Scan for the cell matching the given text and deliver its (X, Y) coordinate at center. 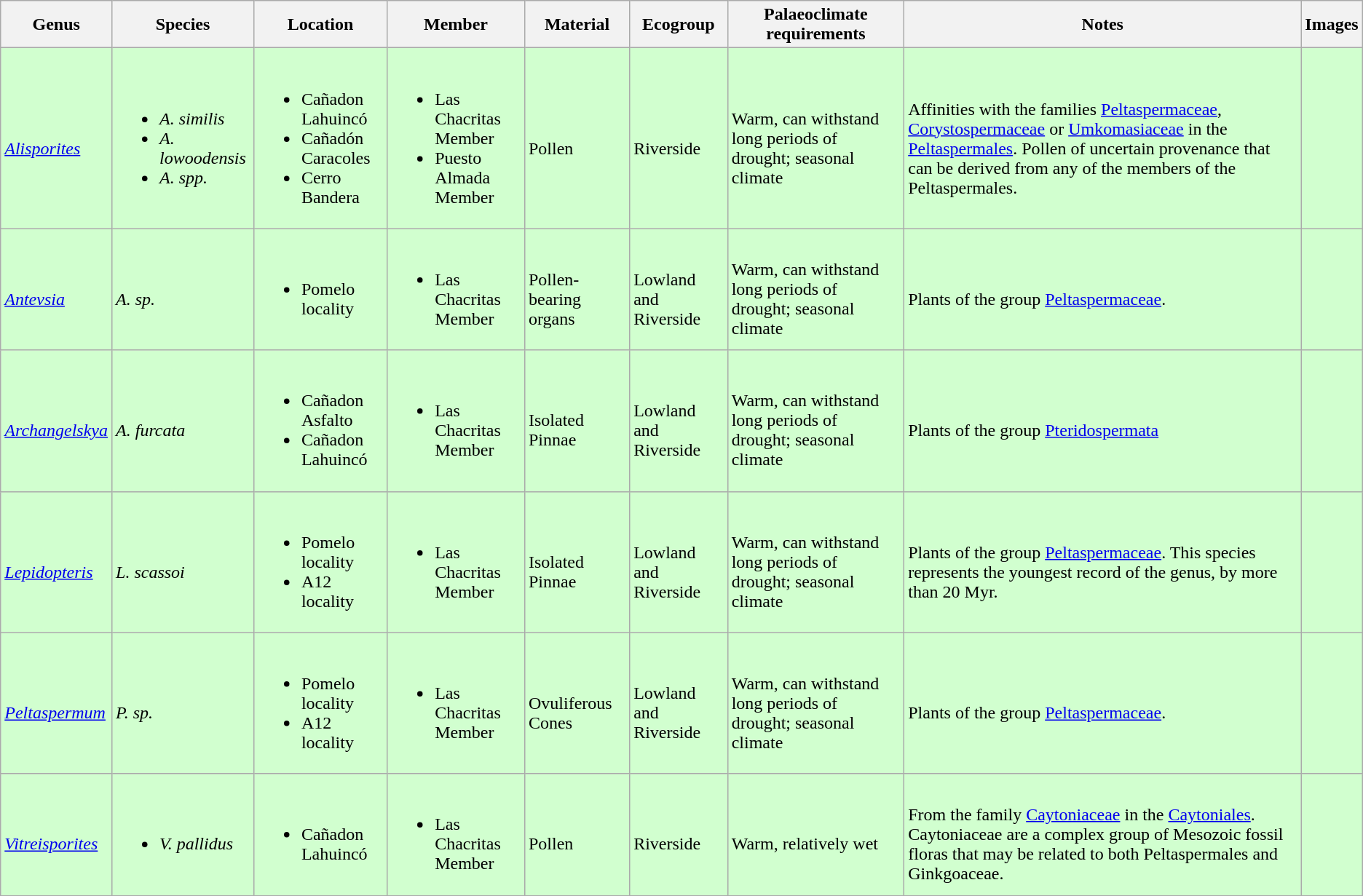
Pollen-bearing organs (577, 290)
L. scassoi (183, 562)
Pomelo locality (320, 290)
Palaeoclimate requirements (815, 25)
Las Chacritas MemberPuesto Almada Member (456, 138)
A. sp. (183, 290)
Alisporites (57, 138)
Cañadon Lahuincó (320, 834)
Ovuliferous Cones (577, 703)
Lepidopteris (57, 562)
Archangelskya (57, 421)
Ecogroup (679, 25)
P. sp. (183, 703)
Notes (1102, 25)
A. furcata (183, 421)
V. pallidus (183, 834)
A. similisA. lowoodensisA. spp. (183, 138)
Member (456, 25)
Genus (57, 25)
Species (183, 25)
Vitreisporites (57, 834)
Peltaspermum (57, 703)
Location (320, 25)
Plants of the group Pteridospermata (1102, 421)
Plants of the group Peltaspermaceae. This species represents the youngest record of the genus, by more than 20 Myr. (1102, 562)
Warm, relatively wet (815, 834)
Material (577, 25)
Images (1332, 25)
Cañadon LahuincóCañadón CaracolesCerro Bandera (320, 138)
Antevsia (57, 290)
Cañadon AsfaltoCañadon Lahuincó (320, 421)
